Return (X, Y) of the center of cell containing provided text 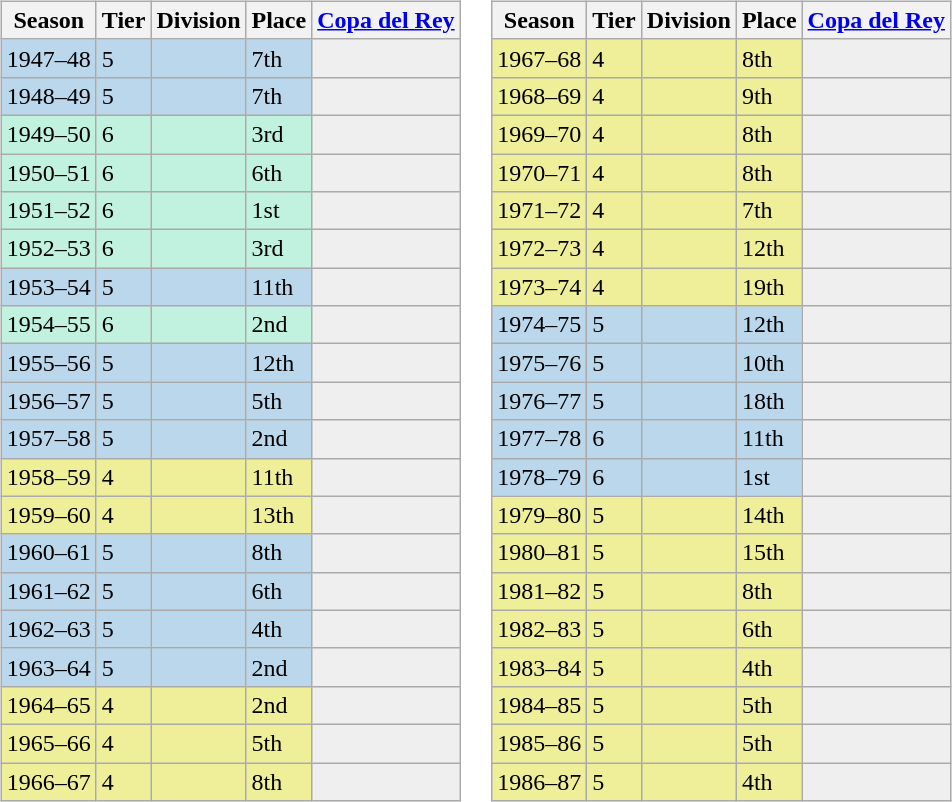
1963–64 (48, 667)
1957–58 (48, 439)
1967–68 (540, 58)
1983–84 (540, 667)
1972–73 (540, 249)
1976–77 (540, 401)
1966–67 (48, 781)
1975–76 (540, 363)
1958–59 (48, 477)
1971–72 (540, 211)
1979–80 (540, 515)
1960–61 (48, 553)
1969–70 (540, 134)
1956–57 (48, 401)
1965–66 (48, 743)
1948–49 (48, 96)
1954–55 (48, 325)
1977–78 (540, 439)
1981–82 (540, 591)
1984–85 (540, 705)
1961–62 (48, 591)
19th (769, 287)
1951–52 (48, 211)
1950–51 (48, 173)
1947–48 (48, 58)
1955–56 (48, 363)
1985–86 (540, 743)
1973–74 (540, 287)
1970–71 (540, 173)
1980–81 (540, 553)
13th (279, 515)
10th (769, 363)
9th (769, 96)
1986–87 (540, 781)
18th (769, 401)
1964–65 (48, 705)
1968–69 (540, 96)
1974–75 (540, 325)
1952–53 (48, 249)
1982–83 (540, 629)
1962–63 (48, 629)
1953–54 (48, 287)
14th (769, 515)
1949–50 (48, 134)
1959–60 (48, 515)
1978–79 (540, 477)
15th (769, 553)
